Scan for the cell matching the given text and deliver its (x, y) coordinate at center. 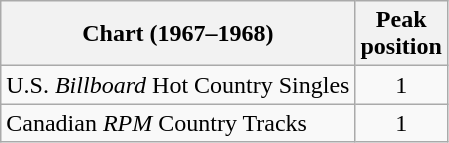
Canadian RPM Country Tracks (178, 123)
U.S. Billboard Hot Country Singles (178, 85)
Peakposition (401, 34)
Chart (1967–1968) (178, 34)
